For the text-containing cell, return its midpoint in [x, y] coordinate format. 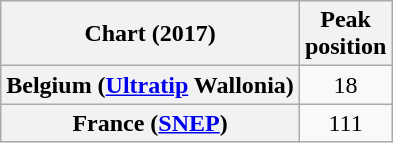
Peakposition [345, 34]
18 [345, 85]
111 [345, 123]
Belgium (Ultratip Wallonia) [150, 85]
France (SNEP) [150, 123]
Chart (2017) [150, 34]
